Find where the given text appears and provide that cell's center as [x, y] coordinate. 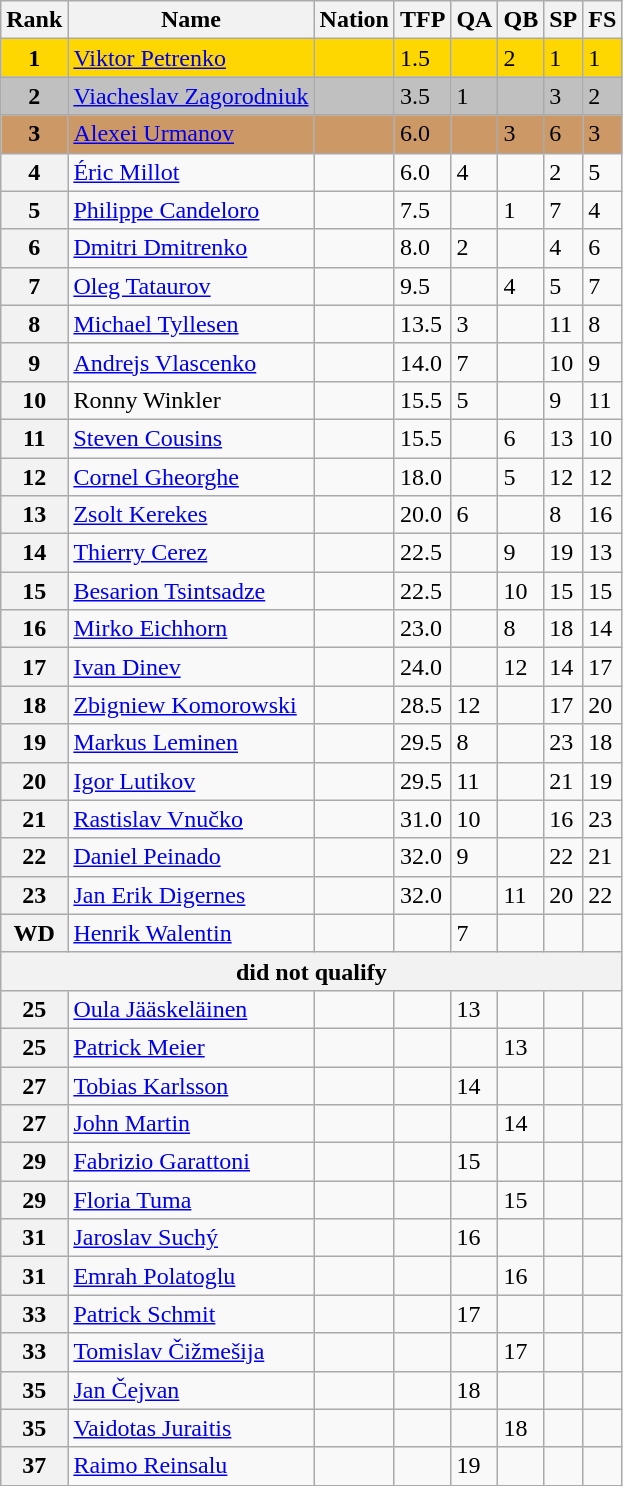
Henrik Walentin [191, 933]
Philippe Candeloro [191, 210]
Jaroslav Suchý [191, 1238]
FS [602, 20]
Nation [354, 20]
Michael Tyllesen [191, 324]
did not qualify [312, 971]
Cornel Gheorghe [191, 477]
John Martin [191, 1124]
Igor Lutikov [191, 781]
Daniel Peinado [191, 857]
Vaidotas Juraitis [191, 1428]
Viktor Petrenko [191, 58]
24.0 [422, 667]
Oleg Tataurov [191, 286]
23.0 [422, 629]
WD [34, 933]
Viacheslav Zagorodniuk [191, 96]
Fabrizio Garattoni [191, 1162]
Jan Erik Digernes [191, 895]
Andrejs Vlascenko [191, 362]
TFP [422, 20]
7.5 [422, 210]
Floria Tuma [191, 1200]
31.0 [422, 819]
28.5 [422, 705]
Patrick Meier [191, 1047]
Tobias Karlsson [191, 1085]
3.5 [422, 96]
Tomislav Čižmešija [191, 1352]
Steven Cousins [191, 438]
Patrick Schmit [191, 1314]
Thierry Cerez [191, 553]
QA [474, 20]
Jan Čejvan [191, 1390]
QB [521, 20]
Raimo Reinsalu [191, 1466]
Rank [34, 20]
9.5 [422, 286]
Ronny Winkler [191, 400]
Zsolt Kerekes [191, 515]
Oula Jääskeläinen [191, 1009]
Mirko Eichhorn [191, 629]
20.0 [422, 515]
Dmitri Dmitrenko [191, 248]
Name [191, 20]
Alexei Urmanov [191, 134]
Éric Millot [191, 172]
Rastislav Vnučko [191, 819]
37 [34, 1466]
13.5 [422, 324]
SP [564, 20]
8.0 [422, 248]
Besarion Tsintsadze [191, 591]
Markus Leminen [191, 743]
Zbigniew Komorowski [191, 705]
18.0 [422, 477]
Ivan Dinev [191, 667]
1.5 [422, 58]
Emrah Polatoglu [191, 1276]
14.0 [422, 362]
